Return the (X, Y) coordinate for the center point of the cell that contains the specified text.  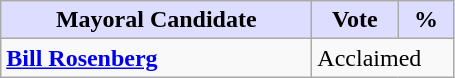
Bill Rosenberg (156, 58)
Vote (355, 20)
% (426, 20)
Acclaimed (383, 58)
Mayoral Candidate (156, 20)
